Find where the given text appears and provide that cell's center as (X, Y) coordinate. 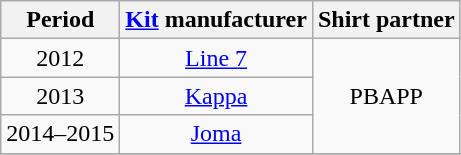
2014–2015 (60, 134)
Line 7 (216, 58)
Kappa (216, 96)
Shirt partner (386, 20)
Period (60, 20)
PBAPP (386, 96)
2012 (60, 58)
Joma (216, 134)
Kit manufacturer (216, 20)
2013 (60, 96)
